Detect which cell encompasses the target text, then output its (x, y) center coordinate. 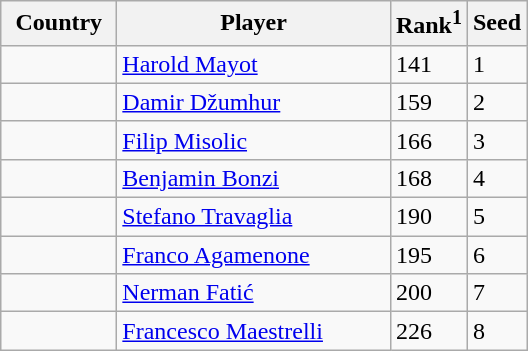
Nerman Fatić (254, 293)
226 (428, 331)
Rank1 (428, 24)
3 (496, 140)
8 (496, 331)
200 (428, 293)
159 (428, 102)
141 (428, 64)
Francesco Maestrelli (254, 331)
4 (496, 178)
5 (496, 217)
166 (428, 140)
190 (428, 217)
1 (496, 64)
Benjamin Bonzi (254, 178)
6 (496, 255)
195 (428, 255)
Franco Agamenone (254, 255)
Filip Misolic (254, 140)
Stefano Travaglia (254, 217)
168 (428, 178)
Damir Džumhur (254, 102)
Seed (496, 24)
Country (59, 24)
Player (254, 24)
2 (496, 102)
Harold Mayot (254, 64)
7 (496, 293)
